Find where the given text appears and provide that cell's center as (X, Y) coordinate. 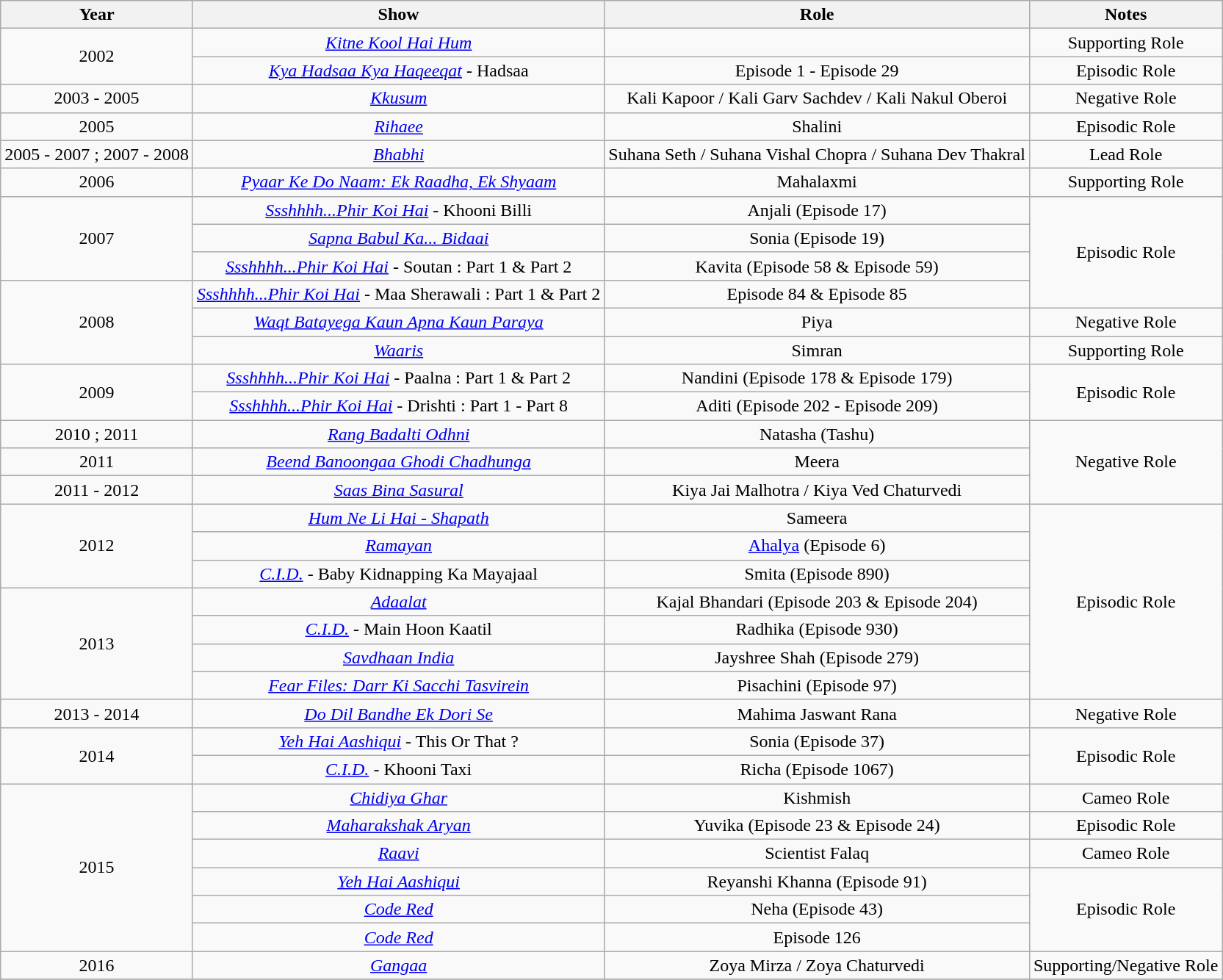
Rang Badalti Odhni (398, 434)
2013 (97, 644)
Suhana Seth / Suhana Vishal Chopra / Suhana Dev Thakral (817, 154)
Kitne Kool Hai Hum (398, 43)
Aditi (Episode 202 - Episode 209) (817, 406)
Jayshree Shah (Episode 279) (817, 657)
2013 - 2014 (97, 713)
2005 - 2007 ; 2007 - 2008 (97, 154)
Radhika (Episode 930) (817, 630)
Richa (Episode 1067) (817, 769)
Hum Ne Li Hai - Shapath (398, 518)
Episode 1 - Episode 29 (817, 71)
Sapna Babul Ka... Bidaai (398, 238)
Waqt Batayega Kaun Apna Kaun Paraya (398, 322)
2005 (97, 126)
Year (97, 15)
Kkusum (398, 98)
2003 - 2005 (97, 98)
Kiya Jai Malhotra / Kiya Ved Chaturvedi (817, 490)
2008 (97, 322)
Anjali (Episode 17) (817, 210)
2011 (97, 462)
Sonia (Episode 19) (817, 238)
Reyanshi Khanna (Episode 91) (817, 882)
Scientist Falaq (817, 854)
Role (817, 15)
2010 ; 2011 (97, 434)
Neha (Episode 43) (817, 909)
Mahalaxmi (817, 182)
Kya Hadsaa Kya Haqeeqat - Hadsaa (398, 71)
Sameera (817, 518)
Yeh Hai Aashiqui - This Or That ? (398, 741)
Ssshhhh...Phir Koi Hai - Soutan : Part 1 & Part 2 (398, 266)
2002 (97, 57)
Nandini (Episode 178 & Episode 179) (817, 378)
C.I.D. - Main Hoon Kaatil (398, 630)
Savdhaan India (398, 657)
Meera (817, 462)
2007 (97, 238)
Yeh Hai Aashiqui (398, 882)
Kali Kapoor / Kali Garv Sachdev / Kali Nakul Oberoi (817, 98)
Kavita (Episode 58 & Episode 59) (817, 266)
Yuvika (Episode 23 & Episode 24) (817, 826)
Saas Bina Sasural (398, 490)
Mahima Jaswant Rana (817, 713)
Episode 84 & Episode 85 (817, 294)
Pyaar Ke Do Naam: Ek Raadha, Ek Shyaam (398, 182)
Ssshhhh...Phir Koi Hai - Paalna : Part 1 & Part 2 (398, 378)
Waaris (398, 350)
Notes (1125, 15)
Sonia (Episode 37) (817, 741)
Do Dil Bandhe Ek Dori Se (398, 713)
Adaalat (398, 602)
Bhabhi (398, 154)
Chidiya Ghar (398, 797)
Zoya Mirza / Zoya Chaturvedi (817, 965)
Simran (817, 350)
Maharakshak Aryan (398, 826)
Fear Files: Darr Ki Sacchi Tasvirein (398, 685)
Kajal Bhandari (Episode 203 & Episode 204) (817, 602)
2014 (97, 755)
Episode 126 (817, 937)
Smita (Episode 890) (817, 574)
Show (398, 15)
Ssshhhh...Phir Koi Hai - Maa Sherawali : Part 1 & Part 2 (398, 294)
2015 (97, 867)
C.I.D. - Baby Kidnapping Ka Mayajaal (398, 574)
Pisachini (Episode 97) (817, 685)
Raavi (398, 854)
Beend Banoongaa Ghodi Chadhunga (398, 462)
C.I.D. - Khooni Taxi (398, 769)
Natasha (Tashu) (817, 434)
Kishmish (817, 797)
2009 (97, 392)
Supporting/Negative Role (1125, 965)
Gangaa (398, 965)
Ssshhhh...Phir Koi Hai - Khooni Billi (398, 210)
2012 (97, 546)
Lead Role (1125, 154)
Ramayan (398, 546)
2016 (97, 965)
Ahalya (Episode 6) (817, 546)
2006 (97, 182)
Ssshhhh...Phir Koi Hai - Drishti : Part 1 - Part 8 (398, 406)
Piya (817, 322)
Shalini (817, 126)
2011 - 2012 (97, 490)
Rihaee (398, 126)
